Scan for the cell matching the given text and deliver its (X, Y) coordinate at center. 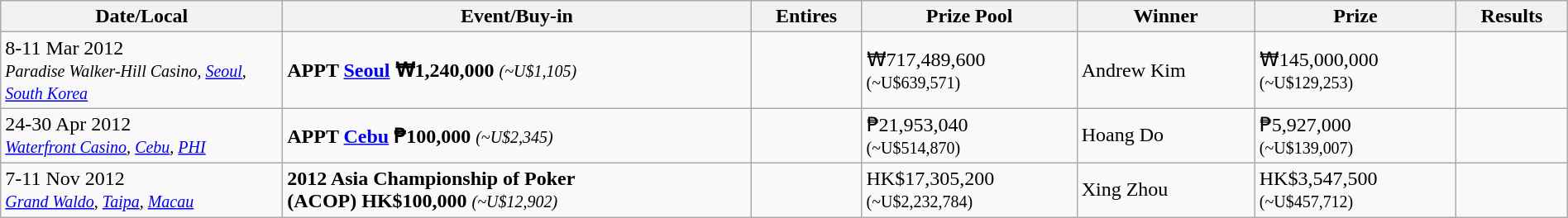
Winner (1166, 17)
₩145,000,000(~U$129,253) (1355, 70)
HK$17,305,200(~U$2,232,784) (969, 190)
Prize Pool (969, 17)
Results (1512, 17)
Event/Buy-in (517, 17)
2012 Asia Championship of Poker(ACOP) HK$100,000 (~U$12,902) (517, 190)
APPT Cebu ₱100,000 (~U$2,345) (517, 135)
Date/Local (142, 17)
8-11 Mar 2012Paradise Walker-Hill Casino, Seoul, South Korea (142, 70)
Hoang Do (1166, 135)
Prize (1355, 17)
Andrew Kim (1166, 70)
Xing Zhou (1166, 190)
Entires (806, 17)
₱21,953,040(~U$514,870) (969, 135)
₱5,927,000(~U$139,007) (1355, 135)
₩717,489,600(~U$639,571) (969, 70)
24-30 Apr 2012Waterfront Casino, Cebu, PHI (142, 135)
7-11 Nov 2012Grand Waldo, Taipa, Macau (142, 190)
APPT Seoul ₩1,240,000 (~U$1,105) (517, 70)
HK$3,547,500(~U$457,712) (1355, 190)
